Identify which cell holds the provided text, then report its [x, y] central coordinate. 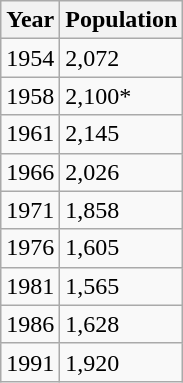
1971 [30, 210]
1,628 [122, 324]
2,100* [122, 96]
1981 [30, 286]
1,565 [122, 286]
1976 [30, 248]
1958 [30, 96]
Population [122, 20]
1966 [30, 172]
1986 [30, 324]
1991 [30, 362]
1961 [30, 134]
1,920 [122, 362]
2,026 [122, 172]
1954 [30, 58]
1,605 [122, 248]
Year [30, 20]
1,858 [122, 210]
2,072 [122, 58]
2,145 [122, 134]
